Pinpoint the cell where the given text exists, returning its (X, Y) midpoint coordinate. 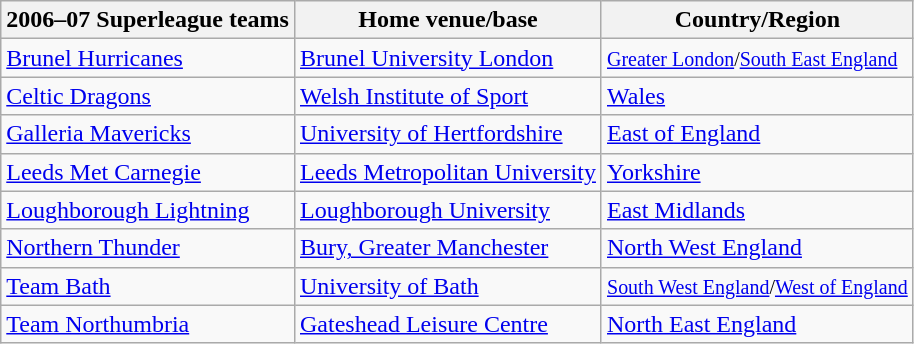
North West England (757, 248)
Team Northumbria (148, 324)
Country/Region (757, 20)
Brunel Hurricanes (148, 58)
Team Bath (148, 286)
2006–07 Superleague teams (148, 20)
Yorkshire (757, 172)
East Midlands (757, 210)
Celtic Dragons (148, 96)
Leeds Metropolitan University (448, 172)
Bury, Greater Manchester (448, 248)
Loughborough University (448, 210)
Brunel University London (448, 58)
Gateshead Leisure Centre (448, 324)
University of Bath (448, 286)
East of England (757, 134)
Galleria Mavericks (148, 134)
South West England/West of England (757, 286)
Loughborough Lightning (148, 210)
Northern Thunder (148, 248)
University of Hertfordshire (448, 134)
Wales (757, 96)
Greater London/South East England (757, 58)
Welsh Institute of Sport (448, 96)
North East England (757, 324)
Home venue/base (448, 20)
Leeds Met Carnegie (148, 172)
